Find where the given text appears and provide that cell's center as (X, Y) coordinate. 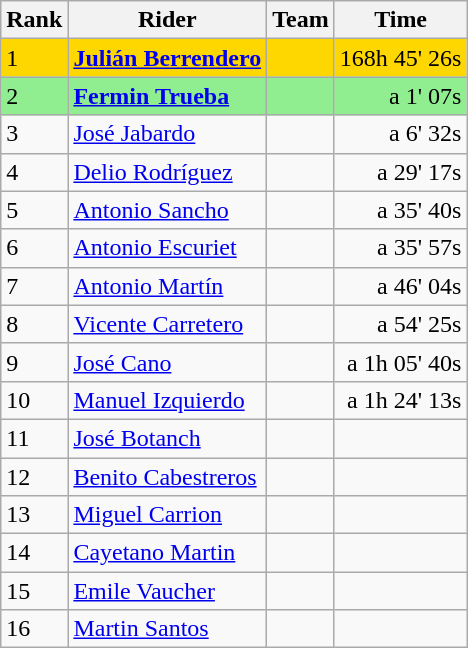
9 (34, 362)
4 (34, 172)
168h 45' 26s (400, 58)
Emile Vaucher (168, 591)
a 35' 40s (400, 210)
a 46' 04s (400, 286)
8 (34, 324)
5 (34, 210)
6 (34, 248)
Rank (34, 20)
Fermin Trueba (168, 96)
Martin Santos (168, 629)
a 35' 57s (400, 248)
10 (34, 400)
Antonio Escuriet (168, 248)
16 (34, 629)
Time (400, 20)
a 54' 25s (400, 324)
Team (301, 20)
11 (34, 438)
Benito Cabestreros (168, 477)
7 (34, 286)
José Jabardo (168, 134)
a 29' 17s (400, 172)
José Cano (168, 362)
a 1h 24' 13s (400, 400)
1 (34, 58)
a 1' 07s (400, 96)
Vicente Carretero (168, 324)
Antonio Sancho (168, 210)
Delio Rodríguez (168, 172)
a 6' 32s (400, 134)
Cayetano Martin (168, 553)
Miguel Carrion (168, 515)
14 (34, 553)
Antonio Martín (168, 286)
3 (34, 134)
Rider (168, 20)
José Botanch (168, 438)
Julián Berrendero (168, 58)
13 (34, 515)
15 (34, 591)
12 (34, 477)
a 1h 05' 40s (400, 362)
2 (34, 96)
Manuel Izquierdo (168, 400)
